Search for the cell housing the specified text and yield its (X, Y) center coordinate. 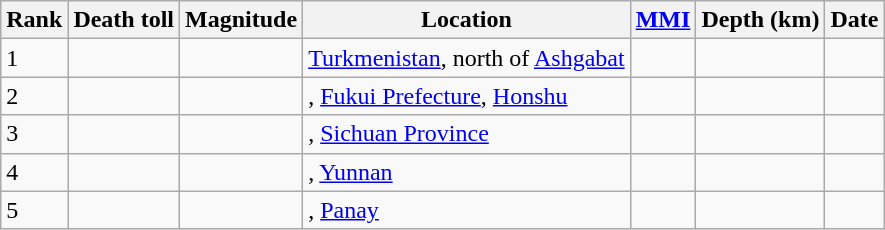
Location (467, 20)
, Yunnan (467, 172)
, Sichuan Province (467, 134)
3 (34, 134)
2 (34, 96)
Date (854, 20)
, Panay (467, 210)
1 (34, 58)
Depth (km) (760, 20)
Turkmenistan, north of Ashgabat (467, 58)
, Fukui Prefecture, Honshu (467, 96)
5 (34, 210)
Death toll (124, 20)
4 (34, 172)
Magnitude (242, 20)
MMI (663, 20)
Rank (34, 20)
